Return (X, Y) of the center of cell containing provided text 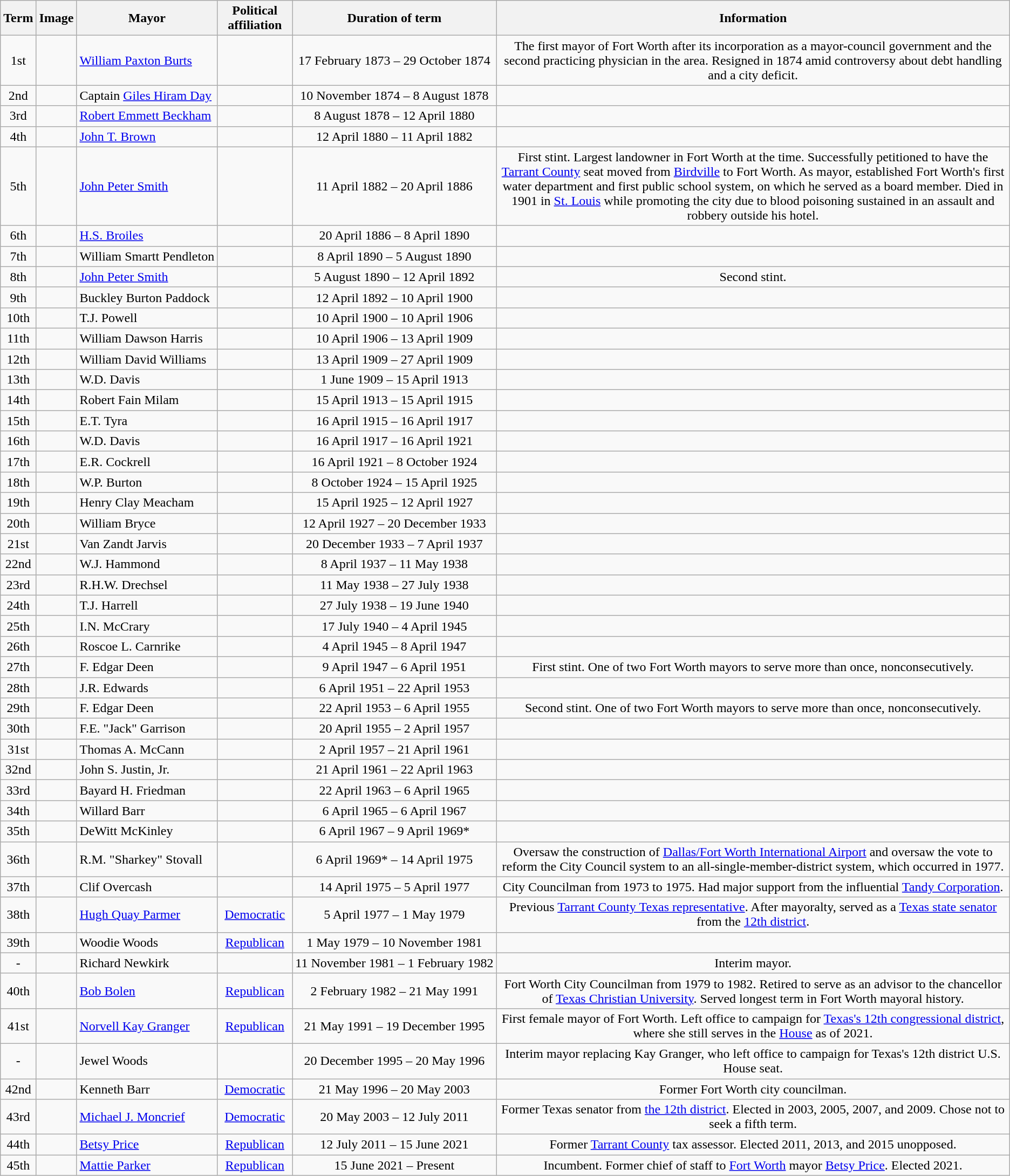
Woodie Woods (147, 942)
T.J. Powell (147, 318)
11 May 1938 – 27 July 1938 (394, 585)
20 May 2003 – 12 July 2011 (394, 1117)
E.T. Tyra (147, 421)
William Bryce (147, 523)
21 April 1961 – 22 April 1963 (394, 770)
Robert Fain Milam (147, 400)
20th (18, 523)
Hugh Quay Parmer (147, 915)
28th (18, 688)
Bob Bolen (147, 990)
7th (18, 256)
11 November 1981 – 1 February 1982 (394, 963)
H.S. Broiles (147, 236)
First stint. One of two Fort Worth mayors to serve more than once, nonconsecutively. (753, 667)
Bayard H. Friedman (147, 790)
17th (18, 462)
Captain Giles Hiram Day (147, 95)
John S. Justin, Jr. (147, 770)
F.E. "Jack" Garrison (147, 729)
39th (18, 942)
4th (18, 136)
Interim mayor. (753, 963)
Betsy Price (147, 1145)
24th (18, 605)
20 April 1886 – 8 April 1890 (394, 236)
William Smartt Pendleton (147, 256)
20 December 1995 – 20 May 1996 (394, 1061)
10 April 1900 – 10 April 1906 (394, 318)
Michael J. Moncrief (147, 1117)
J.R. Edwards (147, 688)
43rd (18, 1117)
Mayor (147, 18)
Henry Clay Meacham (147, 503)
4 April 1945 – 8 April 1947 (394, 646)
17 July 1940 – 4 April 1945 (394, 626)
42nd (18, 1089)
12 April 1880 – 11 April 1882 (394, 136)
Term (18, 18)
Robert Emmett Beckham (147, 116)
35th (18, 831)
21 May 1996 – 20 May 2003 (394, 1089)
11 April 1882 – 20 April 1886 (394, 186)
21 May 1991 – 19 December 1995 (394, 1026)
10th (18, 318)
31st (18, 749)
Richard Newkirk (147, 963)
22 April 1953 – 6 April 1955 (394, 708)
Former Fort Worth city councilman. (753, 1089)
T.J. Harrell (147, 605)
William David Williams (147, 359)
15 April 1925 – 12 April 1927 (394, 503)
W.P. Burton (147, 482)
6th (18, 236)
12 April 1927 – 20 December 1933 (394, 523)
1 June 1909 – 15 April 1913 (394, 380)
34th (18, 811)
Former Tarrant County tax assessor. Elected 2011, 2013, and 2015 unopposed. (753, 1145)
37th (18, 887)
First female mayor of Fort Worth. Left office to campaign for Texas's 12th congressional district, where she still serves in the House as of 2021. (753, 1026)
15th (18, 421)
15 April 1913 – 15 April 1915 (394, 400)
11th (18, 338)
16 April 1921 – 8 October 1924 (394, 462)
Interim mayor replacing Kay Granger, who left office to campaign for Texas's 12th district U.S. House seat. (753, 1061)
5 April 1977 – 1 May 1979 (394, 915)
R.H.W. Drechsel (147, 585)
16 April 1915 – 16 April 1917 (394, 421)
14th (18, 400)
16th (18, 441)
9 April 1947 – 6 April 1951 (394, 667)
36th (18, 859)
45th (18, 1165)
City Councilman from 1973 to 1975. Had major support from the influential Tandy Corporation. (753, 887)
8 August 1878 – 12 April 1880 (394, 116)
21st (18, 544)
DeWitt McKinley (147, 831)
Previous Tarrant County Texas representative. After mayoralty, served as a Texas state senator from the 12th district. (753, 915)
Norvell Kay Granger (147, 1026)
Roscoe L. Carnrike (147, 646)
Jewel Woods (147, 1061)
5 August 1890 – 12 April 1892 (394, 277)
12 April 1892 – 10 April 1900 (394, 297)
20 April 1955 – 2 April 1957 (394, 729)
41st (18, 1026)
Duration of term (394, 18)
2 February 1982 – 21 May 1991 (394, 990)
10 April 1906 – 13 April 1909 (394, 338)
Second stint. (753, 277)
Second stint. One of two Fort Worth mayors to serve more than once, nonconsecutively. (753, 708)
44th (18, 1145)
Clif Overcash (147, 887)
W.J. Hammond (147, 564)
2 April 1957 – 21 April 1961 (394, 749)
13th (18, 380)
8 April 1937 – 11 May 1938 (394, 564)
18th (18, 482)
20 December 1933 – 7 April 1937 (394, 544)
40th (18, 990)
Political affiliation (255, 18)
9th (18, 297)
1st (18, 60)
5th (18, 186)
William Dawson Harris (147, 338)
I.N. McCrary (147, 626)
33rd (18, 790)
26th (18, 646)
17 February 1873 – 29 October 1874 (394, 60)
30th (18, 729)
16 April 1917 – 16 April 1921 (394, 441)
14 April 1975 – 5 April 1977 (394, 887)
8th (18, 277)
Mattie Parker (147, 1165)
13 April 1909 – 27 April 1909 (394, 359)
38th (18, 915)
15 June 2021 – Present (394, 1165)
Image (56, 18)
32nd (18, 770)
Incumbent. Former chief of staff to Fort Worth mayor Betsy Price. Elected 2021. (753, 1165)
Former Texas senator from the 12th district. Elected in 2003, 2005, 2007, and 2009. Chose not to seek a fifth term. (753, 1117)
John T. Brown (147, 136)
R.M. "Sharkey" Stovall (147, 859)
6 April 1951 – 22 April 1953 (394, 688)
3rd (18, 116)
6 April 1967 – 9 April 1969* (394, 831)
Willard Barr (147, 811)
22 April 1963 – 6 April 1965 (394, 790)
19th (18, 503)
2nd (18, 95)
12th (18, 359)
Thomas A. McCann (147, 749)
27th (18, 667)
Buckley Burton Paddock (147, 297)
Information (753, 18)
William Paxton Burts (147, 60)
8 October 1924 – 15 April 1925 (394, 482)
23rd (18, 585)
Kenneth Barr (147, 1089)
12 July 2011 – 15 June 2021 (394, 1145)
E.R. Cockrell (147, 462)
27 July 1938 – 19 June 1940 (394, 605)
Van Zandt Jarvis (147, 544)
8 April 1890 – 5 August 1890 (394, 256)
1 May 1979 – 10 November 1981 (394, 942)
6 April 1965 – 6 April 1967 (394, 811)
10 November 1874 – 8 August 1878 (394, 95)
6 April 1969* – 14 April 1975 (394, 859)
25th (18, 626)
29th (18, 708)
22nd (18, 564)
